Return the (X, Y) coordinate for the center point of the cell that contains the specified text.  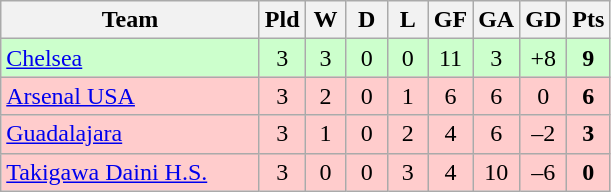
Pts (588, 20)
9 (588, 58)
D (366, 20)
Guadalajara (130, 134)
GD (544, 20)
Pld (282, 20)
+8 (544, 58)
10 (496, 172)
Chelsea (130, 58)
Takigawa Daini H.S. (130, 172)
Arsenal USA (130, 96)
11 (450, 58)
–2 (544, 134)
–6 (544, 172)
Team (130, 20)
GA (496, 20)
L (408, 20)
GF (450, 20)
W (326, 20)
